Return the (x, y) coordinate for the center point of the cell that contains the specified text.  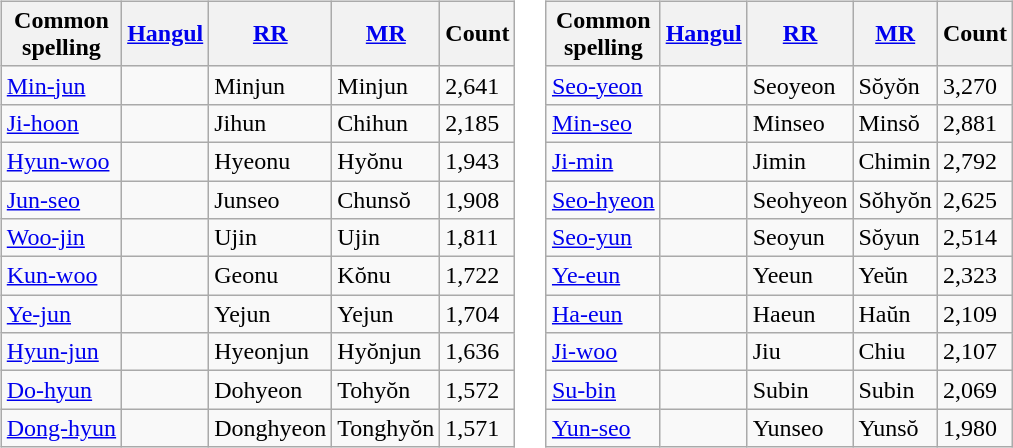
Chihun (386, 123)
Haeun (800, 314)
Yeeun (800, 276)
Hyun-jun (61, 352)
Yunseo (800, 428)
2,185 (478, 123)
1,980 (974, 428)
Jihun (270, 123)
Sŏhyŏn (895, 199)
3,270 (974, 85)
Chiu (895, 352)
Seo-hyeon (603, 199)
Seoyeon (800, 85)
Yun-seo (603, 428)
Ji-hoon (61, 123)
Hyŏnjun (386, 352)
1,943 (478, 161)
Hyeonjun (270, 352)
1,908 (478, 199)
Seoyun (800, 238)
Woo-jin (61, 238)
2,069 (974, 390)
1,636 (478, 352)
Seo-yun (603, 238)
1,722 (478, 276)
Yunsŏ (895, 428)
Minsŏ (895, 123)
Sŏyŏn (895, 85)
Seohyeon (800, 199)
1,704 (478, 314)
2,514 (974, 238)
Min-seo (603, 123)
2,107 (974, 352)
2,323 (974, 276)
1,572 (478, 390)
Min-jun (61, 85)
Su-bin (603, 390)
Sŏyun (895, 238)
Haŭn (895, 314)
Hyeonu (270, 161)
Ye-jun (61, 314)
Jun-seo (61, 199)
Tohyŏn (386, 390)
2,109 (974, 314)
2,625 (974, 199)
Dohyeon (270, 390)
Seo-yeon (603, 85)
1,811 (478, 238)
Donghyeon (270, 428)
1,571 (478, 428)
Junseo (270, 199)
Geonu (270, 276)
Hyŏnu (386, 161)
Jiu (800, 352)
Hyun-woo (61, 161)
Do-hyun (61, 390)
Jimin (800, 161)
Ye-eun (603, 276)
Dong-hyun (61, 428)
2,641 (478, 85)
Ji-min (603, 161)
Ha-eun (603, 314)
Minseo (800, 123)
Chunsŏ (386, 199)
Kun-woo (61, 276)
2,792 (974, 161)
Kŏnu (386, 276)
Ji-woo (603, 352)
Chimin (895, 161)
Tonghyŏn (386, 428)
2,881 (974, 123)
Yeŭn (895, 276)
